Determine the [x, y] coordinate at the center of the cell enclosing the given text.  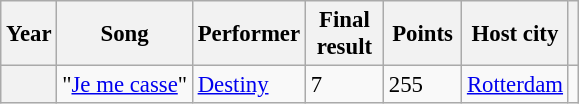
Song [124, 34]
Performer [248, 34]
"Je me casse" [124, 85]
7 [344, 85]
Rotterdam [516, 85]
Destiny [248, 85]
Year [29, 34]
Host city [516, 34]
255 [422, 85]
Points [422, 34]
Final result [344, 34]
